Output the (X, Y) coordinate of the center of the cell containing the given text.  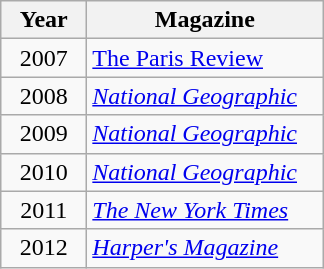
Harper's Magazine (205, 248)
The Paris Review (205, 58)
2008 (44, 96)
2012 (44, 248)
2010 (44, 172)
Year (44, 20)
The New York Times (205, 210)
2011 (44, 210)
2007 (44, 58)
Magazine (205, 20)
2009 (44, 134)
